Scan for the cell matching the given text and deliver its [X, Y] coordinate at center. 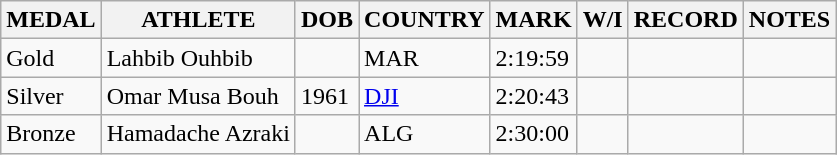
ALG [425, 134]
MEDAL [51, 20]
DJI [425, 96]
NOTES [789, 20]
Lahbib Ouhbib [198, 58]
2:30:00 [534, 134]
1961 [326, 96]
DOB [326, 20]
Bronze [51, 134]
2:19:59 [534, 58]
RECORD [686, 20]
Gold [51, 58]
MAR [425, 58]
Silver [51, 96]
MARK [534, 20]
Omar Musa Bouh [198, 96]
W/I [602, 20]
COUNTRY [425, 20]
ATHLETE [198, 20]
Hamadache Azraki [198, 134]
2:20:43 [534, 96]
